Extract the (X, Y) coordinate from the center of the cell holding the provided text.  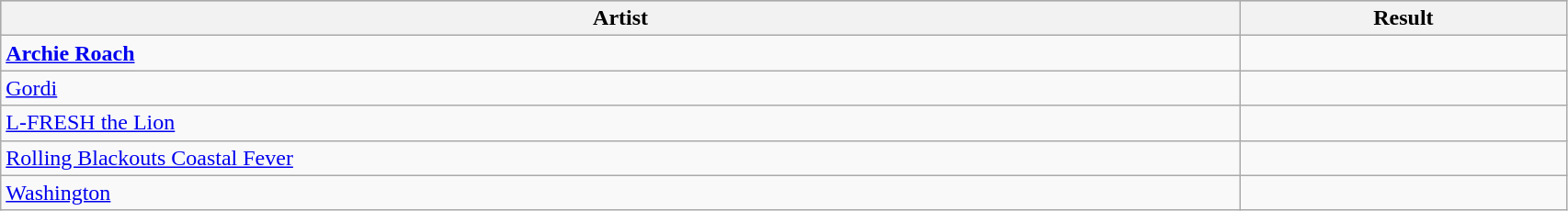
Result (1403, 18)
L-FRESH the Lion (621, 123)
Archie Roach (621, 53)
Washington (621, 193)
Rolling Blackouts Coastal Fever (621, 158)
Artist (621, 18)
Gordi (621, 88)
